Determine the [x, y] coordinate at the center of the cell enclosing the given text.  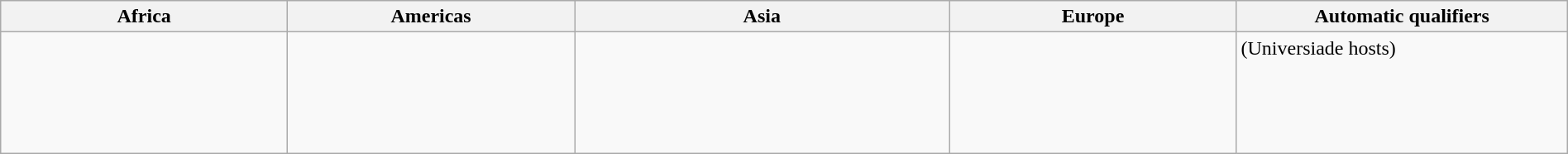
Europe [1093, 17]
Americas [432, 17]
Africa [144, 17]
Automatic qualifiers [1402, 17]
(Universiade hosts) [1402, 93]
Asia [762, 17]
